Scan for the cell matching the given text and deliver its [X, Y] coordinate at center. 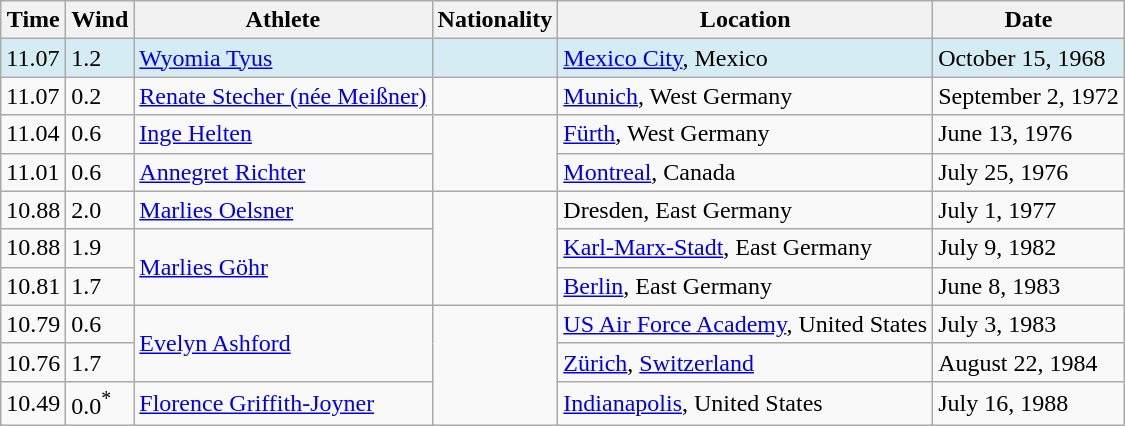
Indianapolis, United States [746, 404]
1.9 [100, 248]
0.0* [100, 404]
11.01 [34, 172]
1.2 [100, 58]
July 16, 1988 [1029, 404]
Marlies Oelsner [283, 210]
Time [34, 20]
Annegret Richter [283, 172]
June 8, 1983 [1029, 286]
Location [746, 20]
Montreal, Canada [746, 172]
Athlete [283, 20]
Date [1029, 20]
US Air Force Academy, United States [746, 324]
Mexico City, Mexico [746, 58]
July 9, 1982 [1029, 248]
June 13, 1976 [1029, 134]
Wyomia Tyus [283, 58]
July 1, 1977 [1029, 210]
Renate Stecher (née Meißner) [283, 96]
10.79 [34, 324]
Munich, West Germany [746, 96]
Fürth, West Germany [746, 134]
August 22, 1984 [1029, 362]
10.76 [34, 362]
Berlin, East Germany [746, 286]
July 3, 1983 [1029, 324]
Wind [100, 20]
Zürich, Switzerland [746, 362]
Marlies Göhr [283, 267]
July 25, 1976 [1029, 172]
2.0 [100, 210]
Florence Griffith-Joyner [283, 404]
Evelyn Ashford [283, 343]
10.49 [34, 404]
11.04 [34, 134]
Karl-Marx-Stadt, East Germany [746, 248]
Inge Helten [283, 134]
September 2, 1972 [1029, 96]
Nationality [495, 20]
0.2 [100, 96]
10.81 [34, 286]
Dresden, East Germany [746, 210]
October 15, 1968 [1029, 58]
